Provide the [x, y] coordinate of the cell's center where the given text is located.  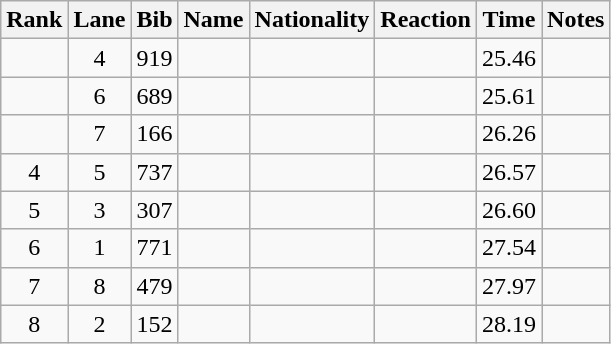
26.60 [510, 210]
Rank [34, 20]
771 [154, 248]
Time [510, 20]
166 [154, 134]
26.26 [510, 134]
152 [154, 324]
689 [154, 96]
479 [154, 286]
1 [100, 248]
Name [214, 20]
28.19 [510, 324]
25.46 [510, 58]
Reaction [426, 20]
Notes [576, 20]
26.57 [510, 172]
2 [100, 324]
919 [154, 58]
Lane [100, 20]
27.97 [510, 286]
737 [154, 172]
25.61 [510, 96]
3 [100, 210]
Nationality [312, 20]
Bib [154, 20]
27.54 [510, 248]
307 [154, 210]
